Pinpoint the cell where the given text exists, returning its [X, Y] midpoint coordinate. 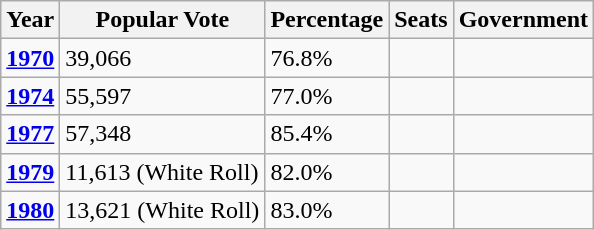
Government [523, 20]
Percentage [327, 20]
55,597 [162, 96]
Year [30, 20]
57,348 [162, 134]
Seats [421, 20]
39,066 [162, 58]
1974 [30, 96]
11,613 (White Roll) [162, 172]
13,621 (White Roll) [162, 210]
1970 [30, 58]
83.0% [327, 210]
1979 [30, 172]
1977 [30, 134]
76.8% [327, 58]
1980 [30, 210]
82.0% [327, 172]
85.4% [327, 134]
Popular Vote [162, 20]
77.0% [327, 96]
